Locate the cell with the specified text and output its [x, y] center coordinate. 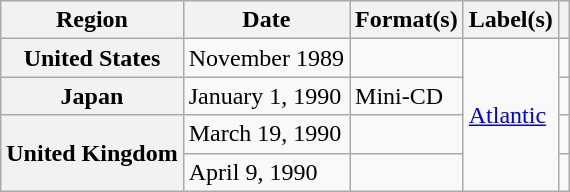
January 1, 1990 [266, 96]
November 1989 [266, 58]
Region [92, 20]
Atlantic [510, 115]
Format(s) [407, 20]
Date [266, 20]
Mini-CD [407, 96]
March 19, 1990 [266, 134]
Japan [92, 96]
April 9, 1990 [266, 172]
United Kingdom [92, 153]
United States [92, 58]
Label(s) [510, 20]
